Return [x, y] of the center of cell containing provided text 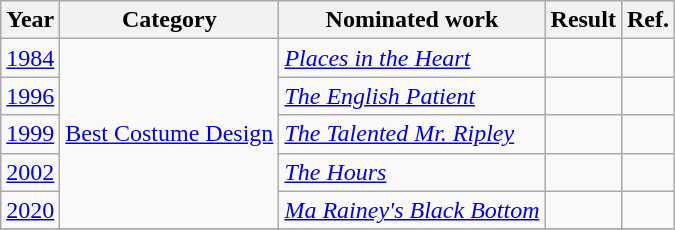
The Hours [412, 172]
Year [30, 20]
Result [583, 20]
Ma Rainey's Black Bottom [412, 210]
Ref. [648, 20]
2002 [30, 172]
Places in the Heart [412, 58]
Best Costume Design [170, 134]
The English Patient [412, 96]
The Talented Mr. Ripley [412, 134]
1984 [30, 58]
Category [170, 20]
Nominated work [412, 20]
1999 [30, 134]
1996 [30, 96]
2020 [30, 210]
